Search for the cell housing the specified text and yield its [x, y] center coordinate. 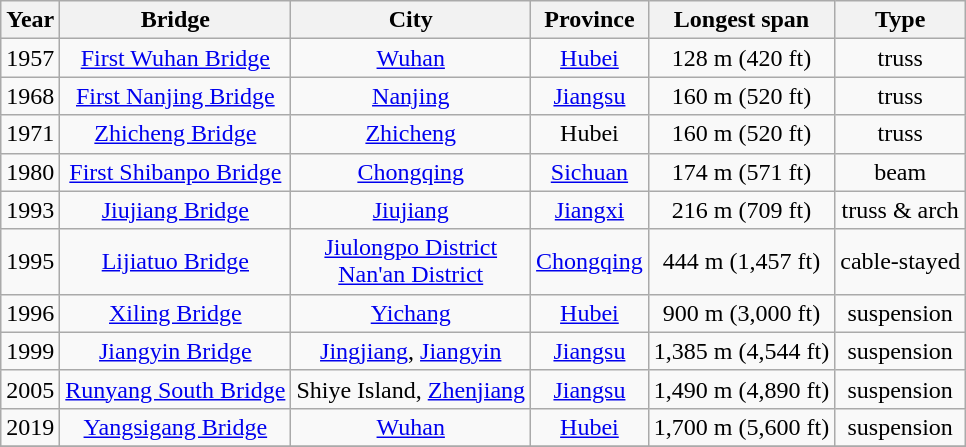
Jiangxi [590, 210]
1980 [30, 172]
1995 [30, 262]
2019 [30, 427]
Jiujiang Bridge [176, 210]
128 m (420 ft) [741, 58]
2005 [30, 389]
Zhicheng [411, 134]
216 m (709 ft) [741, 210]
Lijiatuo Bridge [176, 262]
cable-stayed [900, 262]
First Wuhan Bridge [176, 58]
174 m (571 ft) [741, 172]
Jiangyin Bridge [176, 351]
Jingjiang, Jiangyin [411, 351]
Yichang [411, 313]
1,700 m (5,600 ft) [741, 427]
444 m (1,457 ft) [741, 262]
Province [590, 20]
Yangsigang Bridge [176, 427]
Xiling Bridge [176, 313]
Longest span [741, 20]
1957 [30, 58]
Bridge [176, 20]
Zhicheng Bridge [176, 134]
First Nanjing Bridge [176, 96]
900 m (3,000 ft) [741, 313]
Year [30, 20]
1999 [30, 351]
Type [900, 20]
Jiulongpo DistrictNan'an District [411, 262]
1993 [30, 210]
Jiujiang [411, 210]
Runyang South Bridge [176, 389]
truss & arch [900, 210]
1968 [30, 96]
1996 [30, 313]
City [411, 20]
Nanjing [411, 96]
beam [900, 172]
1,385 m (4,544 ft) [741, 351]
1,490 m (4,890 ft) [741, 389]
1971 [30, 134]
Sichuan [590, 172]
First Shibanpo Bridge [176, 172]
Shiye Island, Zhenjiang [411, 389]
